Provide the (X, Y) coordinate of the cell's center where the given text is located.  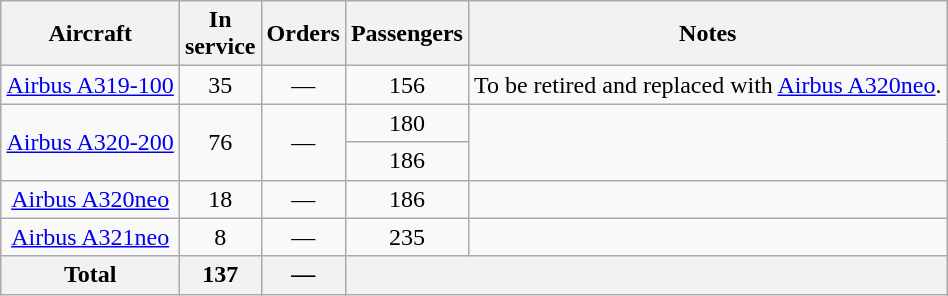
Aircraft (90, 34)
Airbus A320neo (90, 199)
8 (220, 237)
Notes (708, 34)
18 (220, 199)
In service (220, 34)
235 (406, 237)
Orders (303, 34)
Airbus A321neo (90, 237)
Passengers (406, 34)
To be retired and replaced with Airbus A320neo. (708, 85)
180 (406, 123)
35 (220, 85)
76 (220, 142)
137 (220, 275)
Airbus A319-100 (90, 85)
Total (90, 275)
Airbus A320-200 (90, 142)
156 (406, 85)
